For the text-containing cell, return its midpoint in [X, Y] coordinate format. 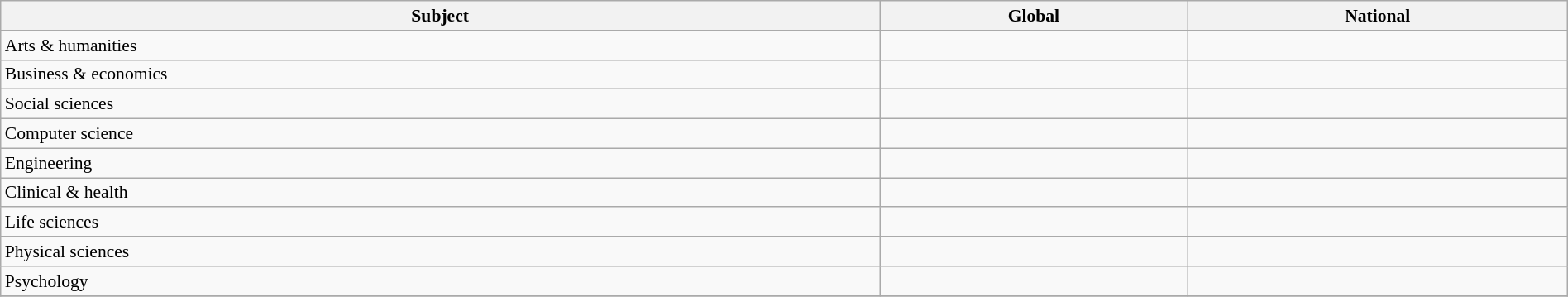
Subject [440, 16]
Physical sciences [440, 251]
Social sciences [440, 104]
National [1378, 16]
Life sciences [440, 223]
Global [1034, 16]
Business & economics [440, 74]
Engineering [440, 163]
Computer science [440, 134]
Arts & humanities [440, 46]
Psychology [440, 281]
Clinical & health [440, 193]
